Locate the cell with the specified text and output its (X, Y) center coordinate. 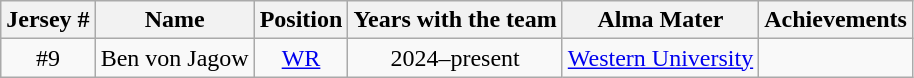
Ben von Jagow (174, 58)
Jersey # (48, 20)
Achievements (836, 20)
Years with the team (455, 20)
Name (174, 20)
Western University (660, 58)
#9 (48, 58)
Alma Mater (660, 20)
2024–present (455, 58)
WR (301, 58)
Position (301, 20)
